For the text-containing cell, return its midpoint in (X, Y) coordinate format. 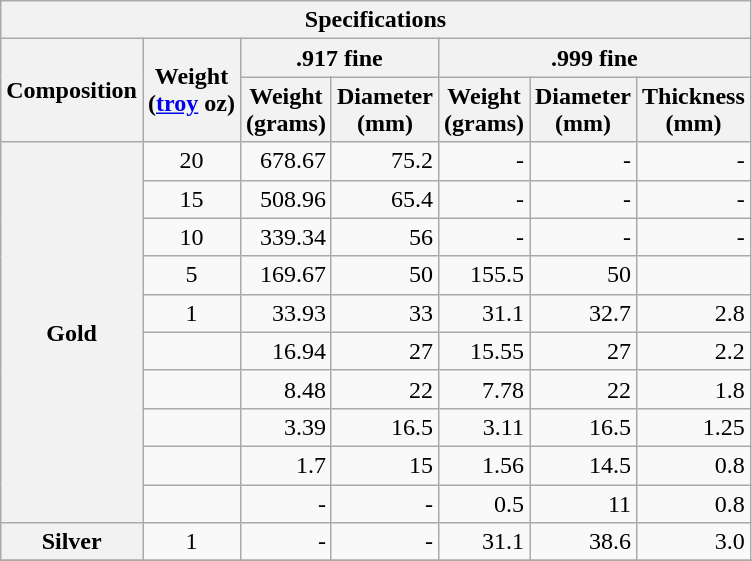
15.55 (484, 351)
14.5 (584, 465)
Gold (72, 332)
1.7 (286, 465)
1.8 (694, 389)
75.2 (384, 161)
1.56 (484, 465)
Thickness(mm) (694, 110)
0.5 (484, 503)
339.34 (286, 237)
5 (191, 275)
3.0 (694, 542)
11 (584, 503)
155.5 (484, 275)
8.48 (286, 389)
.999 fine (594, 58)
Composition (72, 90)
1.25 (694, 427)
508.96 (286, 199)
3.11 (484, 427)
56 (384, 237)
65.4 (384, 199)
678.67 (286, 161)
Specifications (376, 20)
20 (191, 161)
2.2 (694, 351)
33 (384, 313)
7.78 (484, 389)
Silver (72, 542)
.917 fine (339, 58)
16.94 (286, 351)
33.93 (286, 313)
2.8 (694, 313)
3.39 (286, 427)
10 (191, 237)
Weight(troy oz) (191, 90)
38.6 (584, 542)
32.7 (584, 313)
169.67 (286, 275)
